Capture the cell that displays the provided text and extract its [x, y] central coordinate. 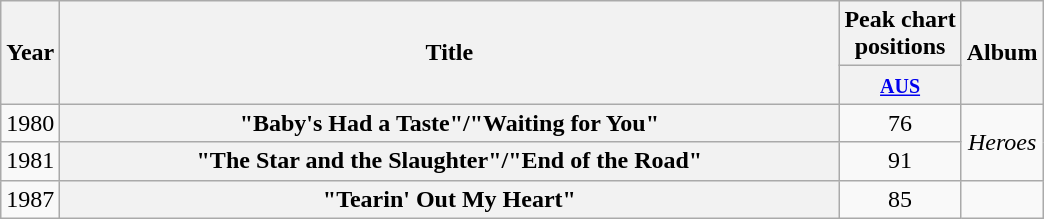
AUS [900, 85]
Peak chartpositions [900, 34]
Year [30, 52]
Album [1002, 52]
76 [900, 123]
91 [900, 161]
"Tearin' Out My Heart" [450, 199]
"The Star and the Slaughter"/"End of the Road" [450, 161]
1981 [30, 161]
85 [900, 199]
1987 [30, 199]
Title [450, 52]
Heroes [1002, 142]
"Baby's Had a Taste"/"Waiting for You" [450, 123]
1980 [30, 123]
